From the cell containing the given text, extract its center point as (x, y) coordinate. 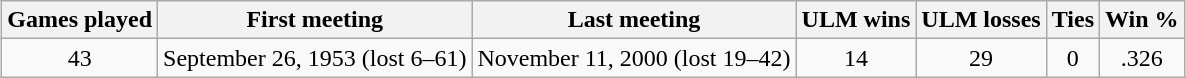
14 (856, 58)
Last meeting (634, 20)
November 11, 2000 (lost 19–42) (634, 58)
ULM wins (856, 20)
Ties (1072, 20)
First meeting (315, 20)
Win % (1142, 20)
29 (981, 58)
43 (80, 58)
.326 (1142, 58)
0 (1072, 58)
ULM losses (981, 20)
September 26, 1953 (lost 6–61) (315, 58)
Games played (80, 20)
